Find where the given text appears and provide that cell's center as (x, y) coordinate. 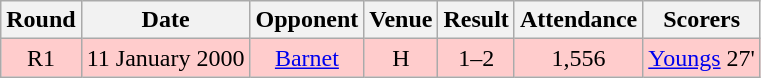
11 January 2000 (166, 58)
Opponent (307, 20)
Date (166, 20)
H (401, 58)
Result (476, 20)
Venue (401, 20)
R1 (41, 58)
Round (41, 20)
Attendance (578, 20)
1–2 (476, 58)
Youngs 27' (702, 58)
1,556 (578, 58)
Scorers (702, 20)
Barnet (307, 58)
